Extract the (x, y) coordinate from the center of the cell holding the provided text.  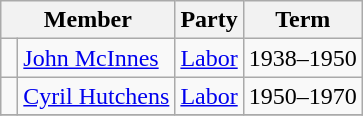
Term (302, 20)
1950–1970 (302, 96)
Member (88, 20)
Cyril Hutchens (96, 96)
1938–1950 (302, 58)
Party (209, 20)
John McInnes (96, 58)
